Provide the [x, y] coordinate of the cell's center where the given text is located.  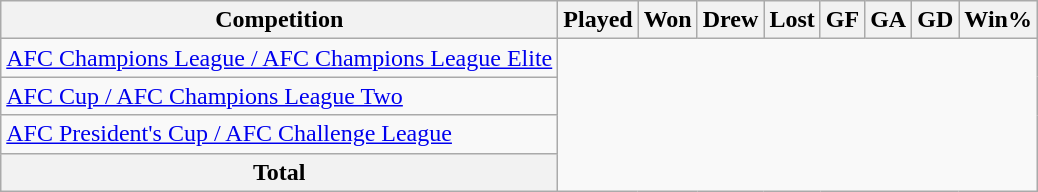
Competition [280, 20]
AFC Champions League / AFC Champions League Elite [280, 58]
AFC President's Cup / AFC Challenge League [280, 134]
Lost [792, 20]
Total [280, 172]
AFC Cup / AFC Champions League Two [280, 96]
GA [888, 20]
GF [842, 20]
Won [668, 20]
Win% [998, 20]
Played [598, 20]
Drew [730, 20]
GD [936, 20]
